For the text-containing cell, return its midpoint in [x, y] coordinate format. 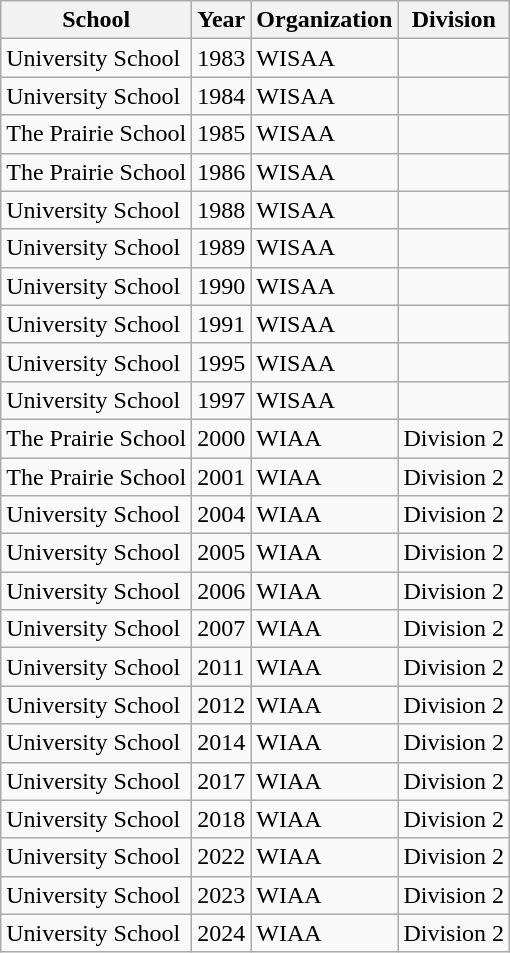
2000 [222, 438]
2007 [222, 629]
School [96, 20]
1985 [222, 134]
1995 [222, 362]
1988 [222, 210]
2011 [222, 667]
1989 [222, 248]
2018 [222, 819]
1997 [222, 400]
1991 [222, 324]
2022 [222, 857]
2004 [222, 515]
2014 [222, 743]
Year [222, 20]
2006 [222, 591]
Division [454, 20]
1986 [222, 172]
2017 [222, 781]
2005 [222, 553]
2001 [222, 477]
2012 [222, 705]
1984 [222, 96]
Organization [324, 20]
2024 [222, 933]
1983 [222, 58]
1990 [222, 286]
2023 [222, 895]
